Locate the cell with the specified text and output its [X, Y] center coordinate. 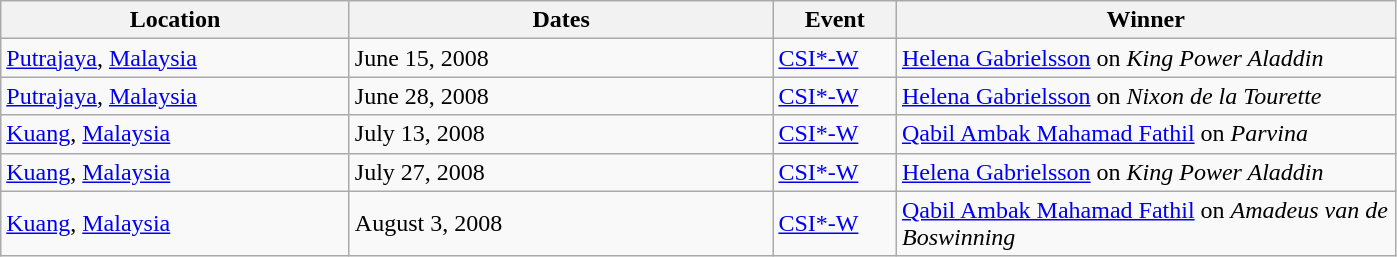
June 28, 2008 [561, 96]
Winner [1146, 20]
Dates [561, 20]
Location [176, 20]
Qabil Ambak Mahamad Fathil on Parvina [1146, 134]
Event [835, 20]
June 15, 2008 [561, 58]
Qabil Ambak Mahamad Fathil on Amadeus van de Boswinning [1146, 224]
July 27, 2008 [561, 172]
Helena Gabrielsson on Nixon de la Tourette [1146, 96]
August 3, 2008 [561, 224]
July 13, 2008 [561, 134]
